Return (X, Y) of the center of cell containing provided text 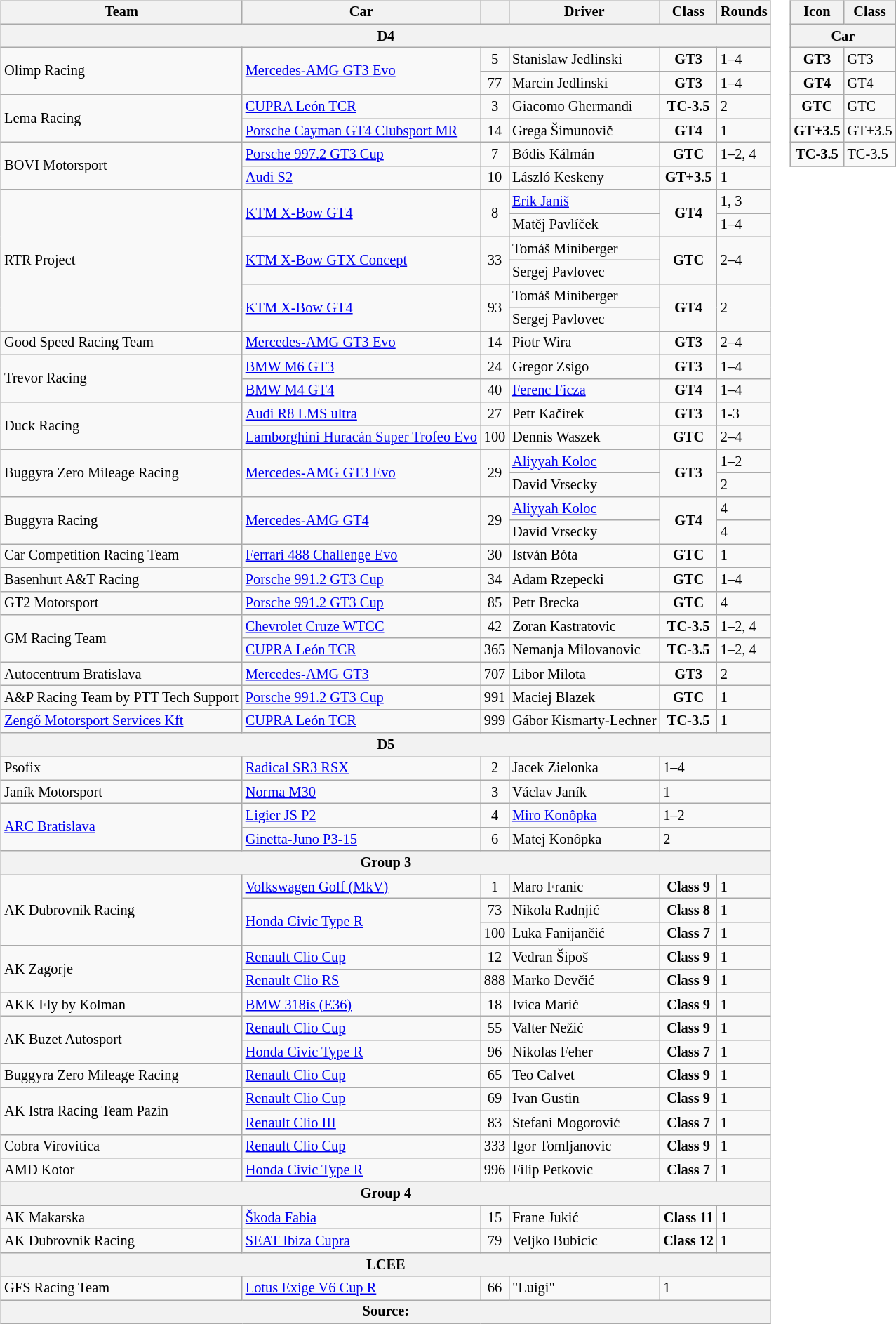
18 (495, 1005)
Marcin Jedlinski (584, 84)
888 (495, 981)
Good Speed Racing Team (121, 343)
Petr Brecka (584, 603)
Nikola Radnjić (584, 911)
73 (495, 911)
6 (495, 840)
Basenhurt A&T Racing (121, 579)
30 (495, 556)
Porsche 997.2 GT3 Cup (361, 154)
Renault Clio RS (361, 981)
Petr Kačírek (584, 414)
Václav Janík (584, 792)
D4 (386, 36)
10 (495, 178)
Teo Calvet (584, 1075)
AKK Fly by Kolman (121, 1005)
"Luigi" (584, 1288)
Trevor Racing (121, 378)
BMW M4 GT4 (361, 390)
Marko Devčić (584, 981)
999 (495, 721)
Dennis Waszek (584, 437)
85 (495, 603)
Jacek Zielonka (584, 769)
AK Istra Racing Team Pazin (121, 1111)
Bódis Kálmán (584, 154)
Piotr Wira (584, 343)
Maciej Blazek (584, 698)
66 (495, 1288)
40 (495, 390)
93 (495, 307)
Volkswagen Golf (MkV) (361, 887)
BMW 318is (E36) (361, 1005)
5 (495, 60)
RTR Project (121, 260)
Mercedes-AMG GT3 (361, 674)
79 (495, 1241)
Duck Racing (121, 425)
1-3 (744, 414)
Ivan Gustin (584, 1099)
333 (495, 1146)
65 (495, 1075)
GFS Racing Team (121, 1288)
27 (495, 414)
AK Buzet Autosport (121, 1040)
SEAT Ibiza Cupra (361, 1241)
Cobra Virovitica (121, 1146)
Miro Konôpka (584, 816)
365 (495, 650)
96 (495, 1052)
Adam Rzepecki (584, 579)
Nemanja Milovanovic (584, 650)
Libor Milota (584, 674)
Icon (817, 13)
707 (495, 674)
Ginetta-Juno P3-15 (361, 840)
77 (495, 84)
Erik Janiš (584, 201)
Matej Konôpka (584, 840)
Group 3 (386, 863)
42 (495, 627)
34 (495, 579)
69 (495, 1099)
55 (495, 1028)
Lotus Exige V6 Cup R (361, 1288)
Norma M30 (361, 792)
Class 11 (688, 1217)
Maro Franic (584, 887)
Renault Clio III (361, 1123)
Stefani Mogorović (584, 1123)
Valter Nežić (584, 1028)
12 (495, 958)
Mercedes-AMG GT4 (361, 519)
1, 3 (744, 201)
Psofix (121, 769)
Class 12 (688, 1241)
KTM X-Bow GTX Concept (361, 260)
Zoran Kastratovic (584, 627)
7 (495, 154)
Chevrolet Cruze WTCC (361, 627)
83 (495, 1123)
GT2 Motorsport (121, 603)
Source: (386, 1312)
A&P Racing Team by PTT Tech Support (121, 698)
Ferrari 488 Challenge Evo (361, 556)
István Bóta (584, 556)
Vedran Šipoš (584, 958)
991 (495, 698)
Gregor Zsigo (584, 366)
László Keskeny (584, 178)
Group 4 (386, 1193)
Nikolas Feher (584, 1052)
BMW M6 GT3 (361, 366)
AMD Kotor (121, 1170)
Porsche Cayman GT4 Clubsport MR (361, 131)
Car Competition Racing Team (121, 556)
Giacomo Ghermandi (584, 107)
Grega Šimunovič (584, 131)
Audi R8 LMS ultra (361, 414)
996 (495, 1170)
Luka Fanijančić (584, 934)
Radical SR3 RSX (361, 769)
24 (495, 366)
33 (495, 260)
Buggyra Racing (121, 519)
AK Makarska (121, 1217)
Class 8 (688, 911)
Rounds (744, 13)
Janík Motorsport (121, 792)
Ferenc Ficza (584, 390)
Driver (584, 13)
Ivica Marić (584, 1005)
Autocentrum Bratislava (121, 674)
LCEE (386, 1264)
D5 (386, 745)
8 (495, 213)
15 (495, 1217)
Filip Petkovic (584, 1170)
Team (121, 13)
ARC Bratislava (121, 827)
BOVI Motorsport (121, 166)
Zengő Motorsport Services Kft (121, 721)
Lema Racing (121, 118)
Škoda Fabia (361, 1217)
Igor Tomljanovic (584, 1146)
Gábor Kismarty-Lechner (584, 721)
Olimp Racing (121, 72)
Audi S2 (361, 178)
GM Racing Team (121, 639)
Matěj Pavlíček (584, 225)
AK Zagorje (121, 969)
Stanislaw Jedlinski (584, 60)
Ligier JS P2 (361, 816)
Lamborghini Huracán Super Trofeo Evo (361, 437)
Frane Jukić (584, 1217)
Veljko Bubicic (584, 1241)
